For the text-containing cell, return its midpoint in (x, y) coordinate format. 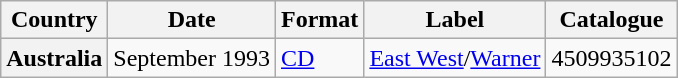
Catalogue (612, 20)
CD (320, 58)
September 1993 (192, 58)
Date (192, 20)
Country (54, 20)
Label (455, 20)
Australia (54, 58)
East West/Warner (455, 58)
4509935102 (612, 58)
Format (320, 20)
